Identify which cell holds the provided text, then report its (x, y) central coordinate. 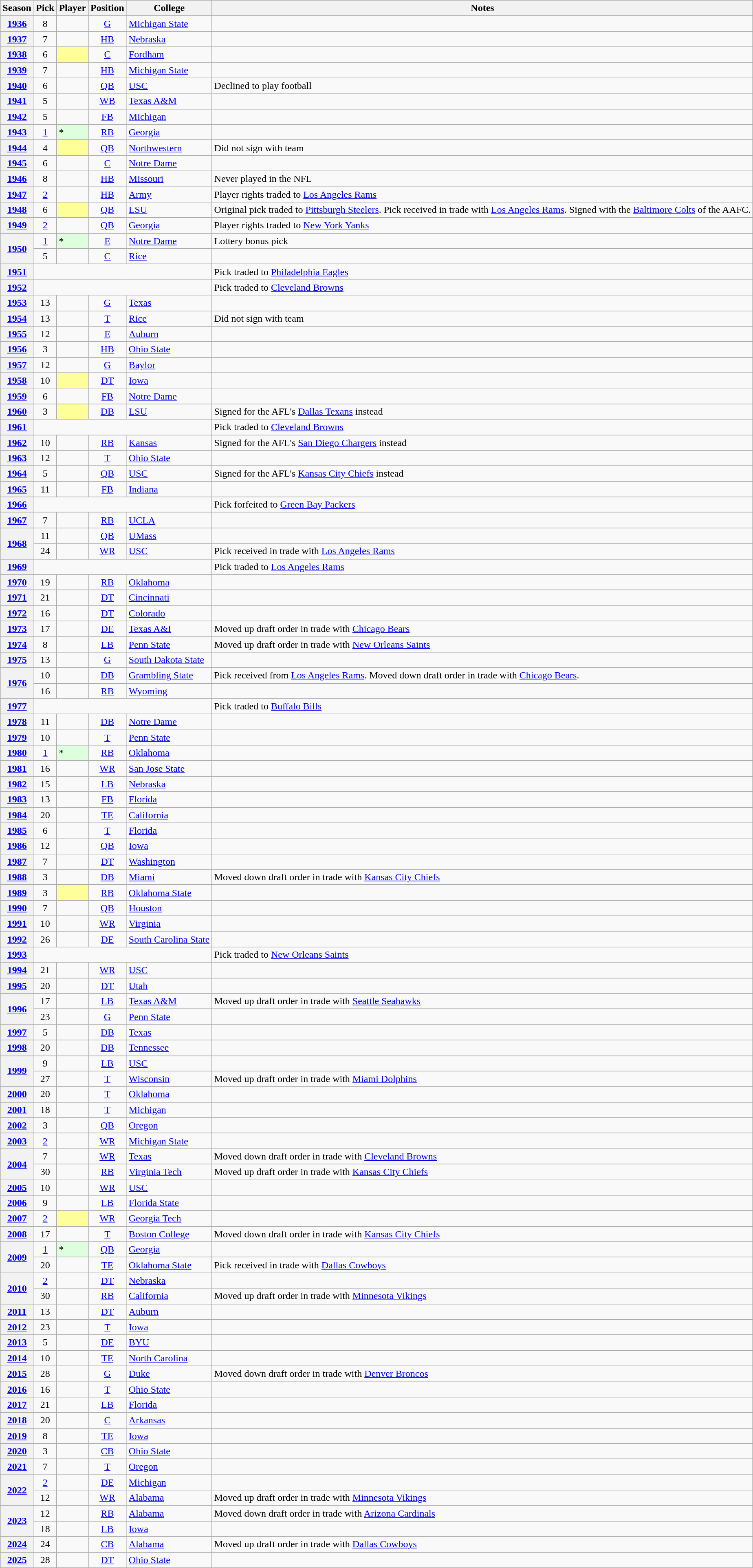
Signed for the AFL's San Diego Chargers instead (482, 442)
1960 (17, 411)
2017 (17, 1405)
Kansas (169, 442)
2001 (17, 1110)
Declined to play football (482, 86)
1968 (17, 543)
1958 (17, 380)
Pick traded to Buffalo Bills (482, 707)
Pick forfeited to Green Bay Packers (482, 505)
Duke (169, 1374)
1941 (17, 101)
Pick received from Los Angeles Rams. Moved down draft order in trade with Chicago Bears. (482, 675)
26 (45, 939)
2015 (17, 1374)
1944 (17, 148)
2008 (17, 1234)
2016 (17, 1389)
2013 (17, 1343)
Moved up draft order in trade with Miami Dolphins (482, 1079)
Signed for the AFL's Dallas Texans instead (482, 411)
1954 (17, 318)
2023 (17, 1521)
WB (108, 101)
1939 (17, 70)
1990 (17, 908)
Utah (169, 986)
1976 (17, 683)
2004 (17, 1164)
1970 (17, 582)
San Jose State (169, 769)
2006 (17, 1203)
Moved down draft order in trade with Arizona Cardinals (482, 1513)
2011 (17, 1312)
1984 (17, 815)
1956 (17, 349)
1992 (17, 939)
Army (169, 194)
Fordham (169, 55)
2003 (17, 1141)
1988 (17, 877)
1995 (17, 986)
Moved down draft order in trade with Cleveland Browns (482, 1156)
Wyoming (169, 691)
1978 (17, 722)
1997 (17, 1032)
Baylor (169, 365)
27 (45, 1079)
2007 (17, 1219)
1938 (17, 55)
Missouri (169, 179)
1969 (17, 567)
1980 (17, 753)
1979 (17, 738)
Never played in the NFL (482, 179)
College (169, 8)
Miami (169, 877)
1989 (17, 892)
1975 (17, 660)
1948 (17, 210)
1946 (17, 179)
1982 (17, 784)
South Dakota State (169, 660)
Pick (45, 8)
Colorado (169, 613)
1986 (17, 846)
1957 (17, 365)
1998 (17, 1048)
2012 (17, 1327)
2000 (17, 1094)
Moved up draft order in trade with Chicago Bears (482, 629)
4 (45, 148)
Lottery bonus pick (482, 241)
BYU (169, 1343)
1937 (17, 39)
1964 (17, 474)
15 (45, 784)
Moved up draft order in trade with Seattle Seahawks (482, 1001)
1991 (17, 923)
2025 (17, 1560)
Washington (169, 861)
1943 (17, 132)
1959 (17, 396)
1952 (17, 287)
1953 (17, 303)
Pick traded to Los Angeles Rams (482, 567)
Player rights traded to Los Angeles Rams (482, 194)
2014 (17, 1358)
UMass (169, 536)
1974 (17, 644)
1999 (17, 1071)
2024 (17, 1544)
1983 (17, 799)
1977 (17, 707)
1996 (17, 1009)
Arkansas (169, 1420)
1940 (17, 86)
Position (108, 8)
Moved up draft order in trade with Kansas City Chiefs (482, 1172)
Indiana (169, 489)
Moved up draft order in trade with Dallas Cowboys (482, 1544)
1967 (17, 520)
1955 (17, 334)
Wisconsin (169, 1079)
2010 (17, 1288)
Season (17, 8)
2005 (17, 1188)
Cincinnati (169, 598)
Signed for the AFL's Kansas City Chiefs instead (482, 474)
Player (73, 8)
Virginia Tech (169, 1172)
Tennessee (169, 1048)
Moved up draft order in trade with New Orleans Saints (482, 644)
1961 (17, 427)
2021 (17, 1467)
Northwestern (169, 148)
1942 (17, 117)
South Carolina State (169, 939)
2009 (17, 1257)
Pick traded to New Orleans Saints (482, 955)
Grambling State (169, 675)
1950 (17, 249)
Texas A&I (169, 629)
2019 (17, 1435)
UCLA (169, 520)
1987 (17, 861)
1962 (17, 442)
North Carolina (169, 1358)
1994 (17, 970)
1972 (17, 613)
1965 (17, 489)
19 (45, 582)
1949 (17, 225)
1966 (17, 505)
2020 (17, 1451)
Florida State (169, 1203)
Player rights traded to New York Yanks (482, 225)
1971 (17, 598)
Georgia Tech (169, 1219)
1963 (17, 458)
Pick traded to Philadelphia Eagles (482, 272)
Notes (482, 8)
1936 (17, 24)
1951 (17, 272)
2022 (17, 1490)
2002 (17, 1125)
Moved down draft order in trade with Denver Broncos (482, 1374)
Original pick traded to Pittsburgh Steelers. Pick received in trade with Los Angeles Rams. Signed with the Baltimore Colts of the AAFC. (482, 210)
1947 (17, 194)
1981 (17, 769)
Virginia (169, 923)
Pick received in trade with Dallas Cowboys (482, 1265)
1985 (17, 830)
Houston (169, 908)
2018 (17, 1420)
Boston College (169, 1234)
1945 (17, 163)
1993 (17, 955)
Pick received in trade with Los Angeles Rams (482, 551)
1973 (17, 629)
